Locate the cell with the specified text and output its [X, Y] center coordinate. 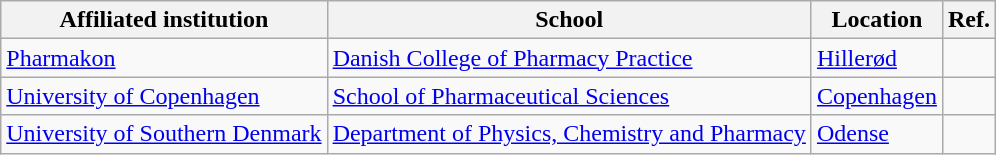
Odense [876, 134]
School [569, 20]
Copenhagen [876, 96]
University of Copenhagen [164, 96]
Pharmakon [164, 58]
Danish College of Pharmacy Practice [569, 58]
Affiliated institution [164, 20]
School of Pharmaceutical Sciences [569, 96]
Location [876, 20]
Ref. [968, 20]
Department of Physics, Chemistry and Pharmacy [569, 134]
Hillerød [876, 58]
University of Southern Denmark [164, 134]
